Capture the cell that displays the provided text and extract its [x, y] central coordinate. 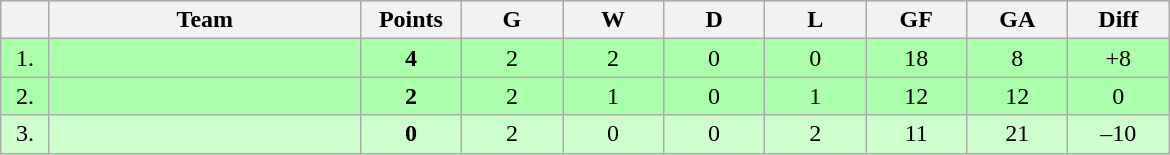
W [612, 20]
GF [916, 20]
G [512, 20]
2. [26, 96]
1. [26, 58]
3. [26, 134]
8 [1018, 58]
–10 [1118, 134]
Diff [1118, 20]
Team [204, 20]
11 [916, 134]
GA [1018, 20]
21 [1018, 134]
+8 [1118, 58]
D [714, 20]
4 [410, 58]
L [816, 20]
18 [916, 58]
Points [410, 20]
